From the cell containing the given text, extract its center point as [X, Y] coordinate. 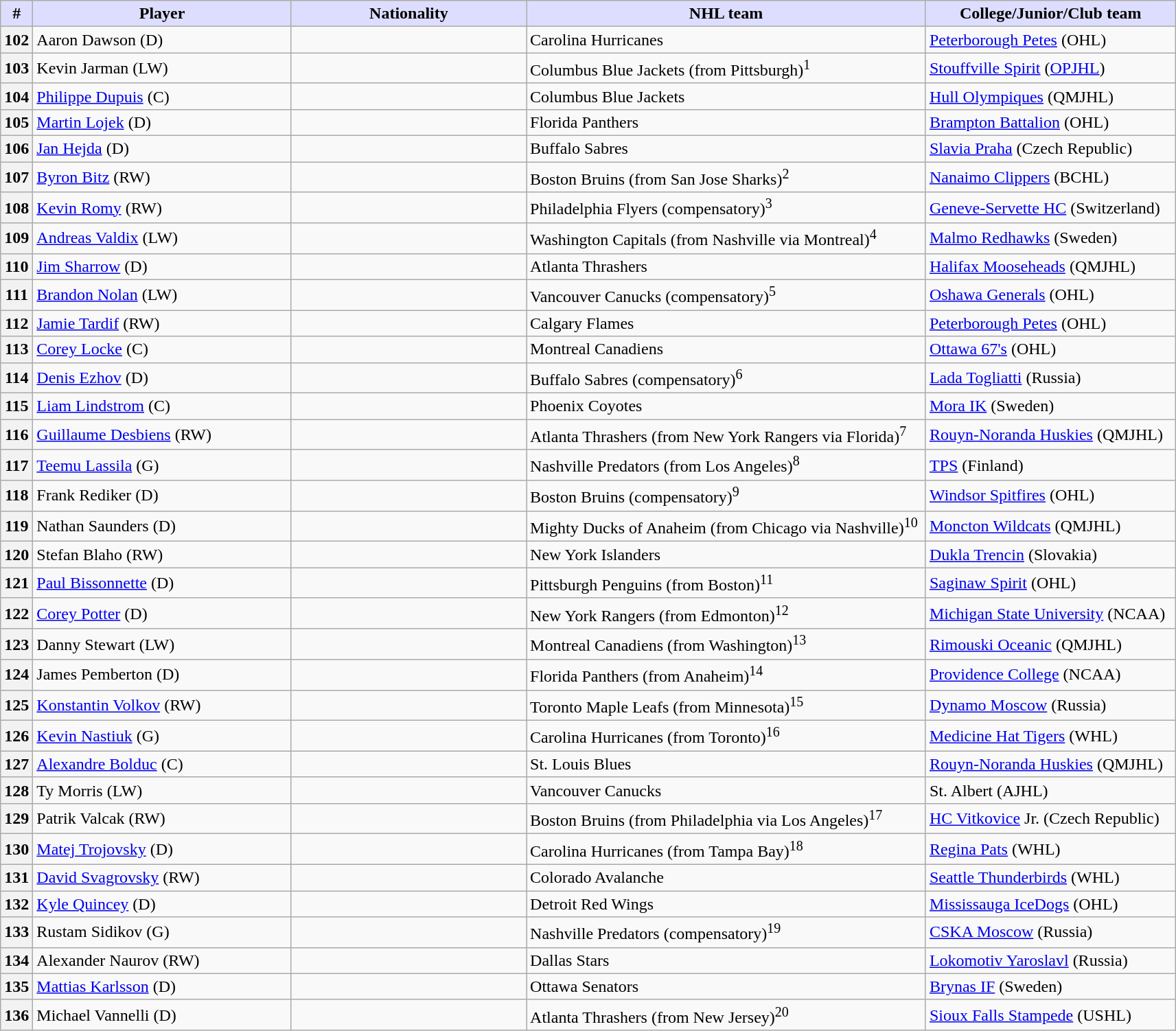
Brandon Nolan (LW) [162, 295]
Oshawa Generals (OHL) [1050, 295]
Stefan Blaho (RW) [162, 555]
117 [16, 465]
Columbus Blue Jackets (from Pittsburgh)1 [726, 69]
126 [16, 736]
Michigan State University (NCAA) [1050, 614]
Moncton Wildcats (QMJHL) [1050, 526]
Ottawa Senators [726, 986]
Frank Rediker (D) [162, 496]
Geneve-Servette HC (Switzerland) [1050, 207]
Carolina Hurricanes [726, 40]
Nationality [408, 14]
102 [16, 40]
Calgary Flames [726, 323]
Liam Lindstrom (C) [162, 406]
Mississauga IceDogs (OHL) [1050, 904]
123 [16, 644]
103 [16, 69]
Player [162, 14]
Windsor Spitfires (OHL) [1050, 496]
134 [16, 960]
Aaron Dawson (D) [162, 40]
James Pemberton (D) [162, 675]
121 [16, 583]
HC Vitkovice Jr. (Czech Republic) [1050, 818]
Andreas Valdix (LW) [162, 239]
Montreal Canadiens [726, 349]
Florida Panthers (from Anaheim)14 [726, 675]
116 [16, 435]
Lada Togliatti (Russia) [1050, 378]
Philippe Dupuis (C) [162, 96]
Medicine Hat Tigers (WHL) [1050, 736]
Nathan Saunders (D) [162, 526]
New York Islanders [726, 555]
Matej Trojovsky (D) [162, 850]
131 [16, 877]
Nashville Predators (compensatory)19 [726, 932]
Dukla Trencin (Slovakia) [1050, 555]
Toronto Maple Leafs (from Minnesota)15 [726, 706]
Nanaimo Clippers (BCHL) [1050, 177]
Colorado Avalanche [726, 877]
Saginaw Spirit (OHL) [1050, 583]
112 [16, 323]
Ottawa 67's (OHL) [1050, 349]
130 [16, 850]
120 [16, 555]
Stouffville Spirit (OPJHL) [1050, 69]
Patrik Valcak (RW) [162, 818]
133 [16, 932]
Kevin Romy (RW) [162, 207]
Atlanta Thrashers (from New York Rangers via Florida)7 [726, 435]
106 [16, 149]
Slavia Praha (Czech Republic) [1050, 149]
Philadelphia Flyers (compensatory)3 [726, 207]
109 [16, 239]
Brynas IF (Sweden) [1050, 986]
Dallas Stars [726, 960]
Kevin Nastiuk (G) [162, 736]
Teemu Lassila (G) [162, 465]
110 [16, 266]
College/Junior/Club team [1050, 14]
Atlanta Thrashers [726, 266]
Montreal Canadiens (from Washington)13 [726, 644]
Buffalo Sabres (compensatory)6 [726, 378]
Pittsburgh Penguins (from Boston)11 [726, 583]
Denis Ezhov (D) [162, 378]
Boston Bruins (compensatory)9 [726, 496]
Sioux Falls Stampede (USHL) [1050, 1015]
David Svagrovsky (RW) [162, 877]
Halifax Mooseheads (QMJHL) [1050, 266]
119 [16, 526]
TPS (Finland) [1050, 465]
Rustam Sidikov (G) [162, 932]
104 [16, 96]
135 [16, 986]
Byron Bitz (RW) [162, 177]
NHL team [726, 14]
132 [16, 904]
Malmo Redhawks (Sweden) [1050, 239]
114 [16, 378]
129 [16, 818]
Brampton Battalion (OHL) [1050, 122]
Hull Olympiques (QMJHL) [1050, 96]
Carolina Hurricanes (from Toronto)16 [726, 736]
Vancouver Canucks [726, 790]
Kyle Quincey (D) [162, 904]
115 [16, 406]
Vancouver Canucks (compensatory)5 [726, 295]
Washington Capitals (from Nashville via Montreal)4 [726, 239]
Corey Potter (D) [162, 614]
108 [16, 207]
122 [16, 614]
Carolina Hurricanes (from Tampa Bay)18 [726, 850]
St. Louis Blues [726, 764]
New York Rangers (from Edmonton)12 [726, 614]
Phoenix Coyotes [726, 406]
Seattle Thunderbirds (WHL) [1050, 877]
118 [16, 496]
St. Albert (AJHL) [1050, 790]
127 [16, 764]
Jamie Tardif (RW) [162, 323]
Guillaume Desbiens (RW) [162, 435]
Florida Panthers [726, 122]
Nashville Predators (from Los Angeles)8 [726, 465]
Mighty Ducks of Anaheim (from Chicago via Nashville)10 [726, 526]
Lokomotiv Yaroslavl (Russia) [1050, 960]
111 [16, 295]
Danny Stewart (LW) [162, 644]
Kevin Jarman (LW) [162, 69]
125 [16, 706]
Providence College (NCAA) [1050, 675]
Ty Morris (LW) [162, 790]
124 [16, 675]
107 [16, 177]
136 [16, 1015]
Mattias Karlsson (D) [162, 986]
Martin Lojek (D) [162, 122]
Rimouski Oceanic (QMJHL) [1050, 644]
Columbus Blue Jackets [726, 96]
Jim Sharrow (D) [162, 266]
105 [16, 122]
Corey Locke (C) [162, 349]
Detroit Red Wings [726, 904]
Alexandre Bolduc (C) [162, 764]
Boston Bruins (from Philadelphia via Los Angeles)17 [726, 818]
Michael Vannelli (D) [162, 1015]
128 [16, 790]
Paul Bissonnette (D) [162, 583]
Atlanta Thrashers (from New Jersey)20 [726, 1015]
Mora IK (Sweden) [1050, 406]
113 [16, 349]
Regina Pats (WHL) [1050, 850]
Konstantin Volkov (RW) [162, 706]
CSKA Moscow (Russia) [1050, 932]
Dynamo Moscow (Russia) [1050, 706]
# [16, 14]
Jan Hejda (D) [162, 149]
Boston Bruins (from San Jose Sharks)2 [726, 177]
Buffalo Sabres [726, 149]
Alexander Naurov (RW) [162, 960]
